Locate the cell with the specified text and output its [x, y] center coordinate. 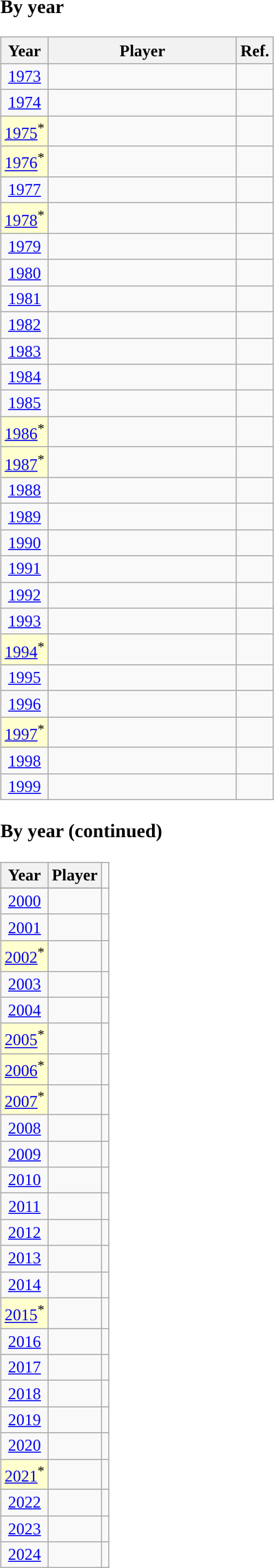
1995 [25, 678]
2018 [25, 1394]
2023 [25, 1529]
1977 [25, 190]
1989 [25, 517]
1984 [25, 377]
2010 [25, 1180]
1996 [25, 704]
2007* [25, 1099]
2006* [25, 1069]
1983 [25, 351]
1973 [25, 76]
1992 [25, 595]
1994* [25, 649]
Ref. [255, 50]
2008 [25, 1128]
2019 [25, 1420]
2002* [25, 955]
2013 [25, 1259]
2012 [25, 1232]
2022 [25, 1503]
1975* [25, 132]
2011 [25, 1206]
1982 [25, 325]
1998 [25, 760]
1987* [25, 463]
1990 [25, 543]
2003 [25, 984]
2021* [25, 1474]
1985 [25, 403]
2009 [25, 1154]
2005* [25, 1039]
2004 [25, 1010]
2015* [25, 1313]
1981 [25, 299]
2014 [25, 1285]
1980 [25, 272]
2020 [25, 1446]
2017 [25, 1368]
1976* [25, 162]
1986* [25, 432]
1991 [25, 569]
1978* [25, 218]
1979 [25, 246]
1988 [25, 491]
2000 [25, 901]
1993 [25, 621]
1997* [25, 733]
2016 [25, 1342]
2024 [25, 1555]
1999 [25, 787]
2001 [25, 927]
1974 [25, 103]
